Pinpoint the cell where the given text exists, returning its (x, y) midpoint coordinate. 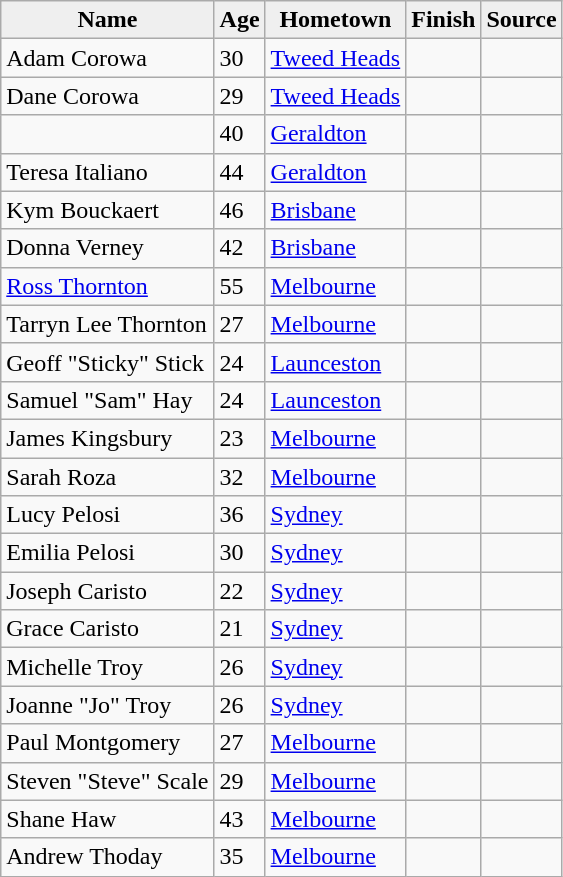
21 (240, 629)
36 (240, 515)
Donna Verney (108, 248)
Age (240, 20)
Source (522, 20)
Adam Corowa (108, 58)
James Kingsbury (108, 438)
Dane Corowa (108, 96)
Michelle Troy (108, 667)
Teresa Italiano (108, 172)
Ross Thornton (108, 286)
43 (240, 819)
Paul Montgomery (108, 743)
22 (240, 591)
Name (108, 20)
Kym Bouckaert (108, 210)
Hometown (336, 20)
Shane Haw (108, 819)
40 (240, 134)
Samuel "Sam" Hay (108, 400)
Finish (444, 20)
Sarah Roza (108, 477)
Tarryn Lee Thornton (108, 324)
Andrew Thoday (108, 857)
55 (240, 286)
Grace Caristo (108, 629)
46 (240, 210)
Joanne "Jo" Troy (108, 705)
Steven "Steve" Scale (108, 781)
Lucy Pelosi (108, 515)
Geoff "Sticky" Stick (108, 362)
42 (240, 248)
Joseph Caristo (108, 591)
32 (240, 477)
44 (240, 172)
23 (240, 438)
Emilia Pelosi (108, 553)
35 (240, 857)
